For the text-containing cell, return its midpoint in [X, Y] coordinate format. 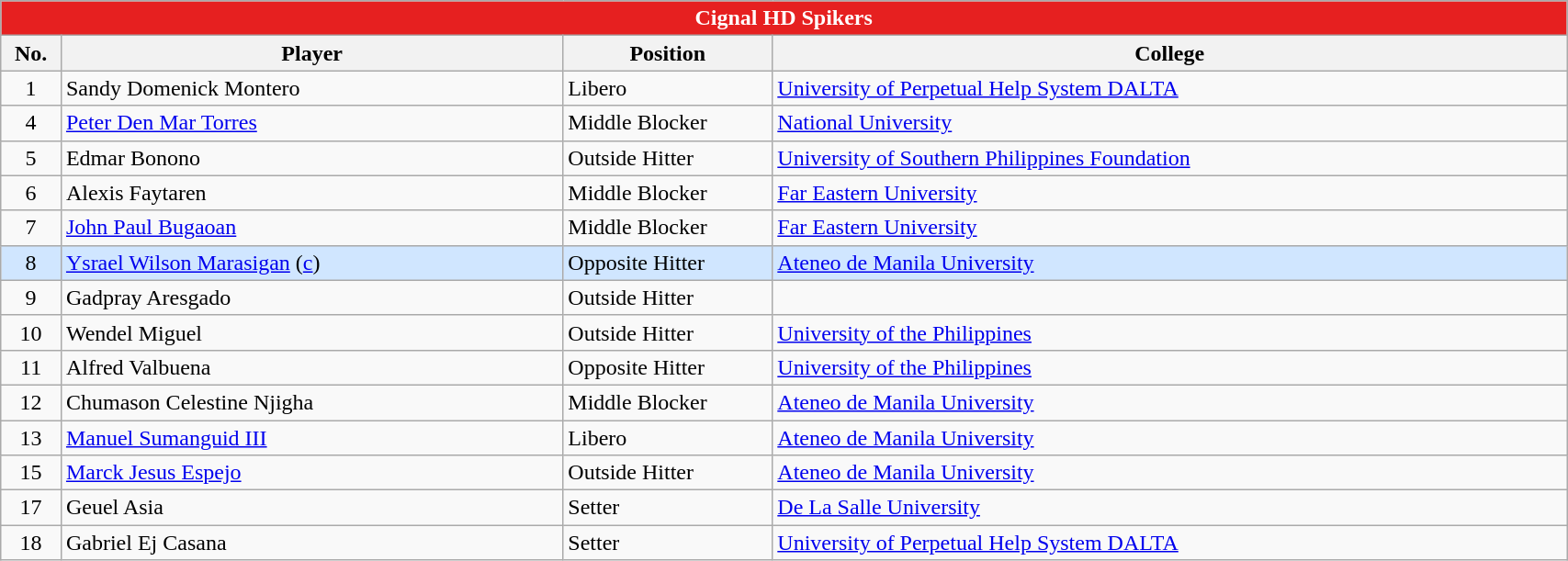
9 [31, 297]
11 [31, 367]
Alfred Valbuena [311, 367]
Gadpray Aresgado [311, 297]
4 [31, 123]
No. [31, 53]
College [1170, 53]
8 [31, 263]
6 [31, 193]
University of Southern Philippines Foundation [1170, 158]
1 [31, 88]
Edmar Bonono [311, 158]
Gabriel Ej Casana [311, 543]
Alexis Faytaren [311, 193]
Chumason Celestine Njigha [311, 402]
18 [31, 543]
Peter Den Mar Torres [311, 123]
National University [1170, 123]
Player [311, 53]
7 [31, 228]
10 [31, 332]
Cignal HD Spikers [784, 18]
Marck Jesus Espejo [311, 473]
12 [31, 402]
17 [31, 508]
13 [31, 438]
Ysrael Wilson Marasigan (c) [311, 263]
Sandy Domenick Montero [311, 88]
15 [31, 473]
John Paul Bugaoan [311, 228]
Wendel Miguel [311, 332]
5 [31, 158]
De La Salle University [1170, 508]
Position [668, 53]
Geuel Asia [311, 508]
Manuel Sumanguid III [311, 438]
